Pinpoint the cell where the given text exists, returning its (X, Y) midpoint coordinate. 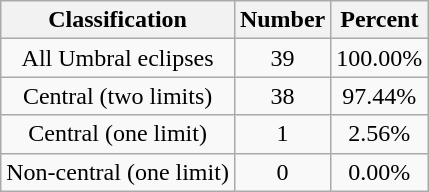
Number (282, 20)
Classification (118, 20)
All Umbral eclipses (118, 58)
Percent (380, 20)
Non-central (one limit) (118, 172)
Central (two limits) (118, 96)
97.44% (380, 96)
39 (282, 58)
0.00% (380, 172)
2.56% (380, 134)
0 (282, 172)
Central (one limit) (118, 134)
100.00% (380, 58)
38 (282, 96)
1 (282, 134)
